Search for the cell housing the specified text and yield its [X, Y] center coordinate. 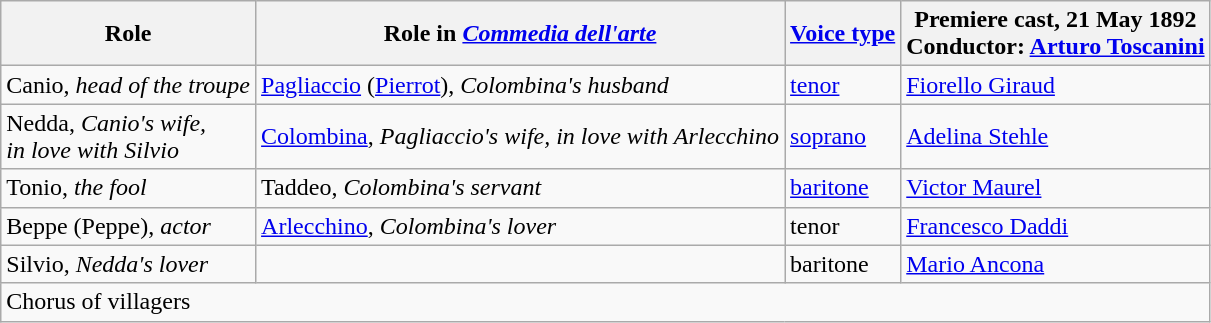
Mario Ancona [1056, 264]
Tonio, the fool [128, 188]
Fiorello Giraud [1056, 85]
Adelina Stehle [1056, 136]
Chorus of villagers [606, 302]
Arlecchino, Colombina's lover [520, 226]
Taddeo, Colombina's servant [520, 188]
Premiere cast, 21 May 1892Conductor: Arturo Toscanini [1056, 34]
Francesco Daddi [1056, 226]
Nedda, Canio's wife,in love with Silvio [128, 136]
soprano [843, 136]
Pagliaccio (Pierrot), Colombina's husband [520, 85]
Voice type [843, 34]
Role in Commedia dell'arte [520, 34]
Role [128, 34]
Colombina, Pagliaccio's wife, in love with Arlecchino [520, 136]
Beppe (Peppe), actor [128, 226]
Canio, head of the troupe [128, 85]
Victor Maurel [1056, 188]
Silvio, Nedda's lover [128, 264]
